Detect which cell encompasses the target text, then output its (x, y) center coordinate. 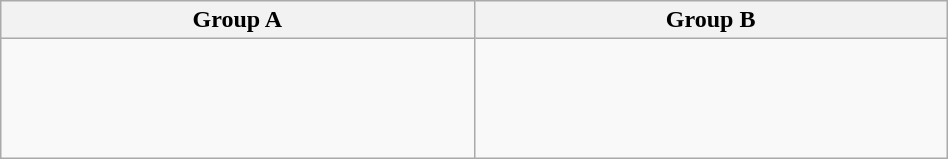
Group A (238, 20)
Group B (710, 20)
